Determine the (x, y) coordinate at the center of the cell enclosing the given text.  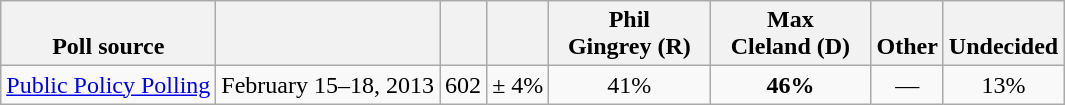
Public Policy Polling (108, 85)
41% (630, 85)
Other (907, 34)
PhilGingrey (R) (630, 34)
602 (464, 85)
13% (1003, 85)
February 15–18, 2013 (328, 85)
— (907, 85)
Undecided (1003, 34)
± 4% (518, 85)
46% (790, 85)
Poll source (108, 34)
MaxCleland (D) (790, 34)
